From the cell containing the given text, extract its center point as [x, y] coordinate. 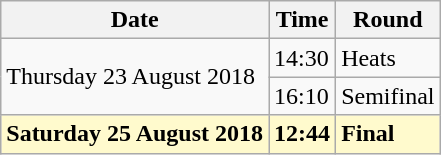
Semifinal [388, 96]
16:10 [302, 96]
Heats [388, 58]
Date [135, 20]
12:44 [302, 134]
Saturday 25 August 2018 [135, 134]
Time [302, 20]
Round [388, 20]
Thursday 23 August 2018 [135, 77]
14:30 [302, 58]
Final [388, 134]
